Search for the cell housing the specified text and yield its (x, y) center coordinate. 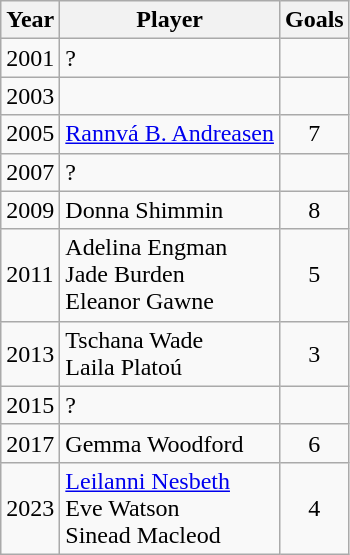
5 (314, 275)
2013 (30, 354)
Player (170, 20)
2007 (30, 172)
8 (314, 210)
2017 (30, 443)
Year (30, 20)
Gemma Woodford (170, 443)
Goals (314, 20)
2009 (30, 210)
2023 (30, 508)
2003 (30, 96)
3 (314, 354)
6 (314, 443)
4 (314, 508)
2015 (30, 405)
Tschana Wade Laila Platoú (170, 354)
Leilanni Nesbeth Eve Watson Sinead Macleod (170, 508)
2011 (30, 275)
Donna Shimmin (170, 210)
7 (314, 134)
2001 (30, 58)
Adelina Engman Jade Burden Eleanor Gawne (170, 275)
Rannvá B. Andreasen (170, 134)
2005 (30, 134)
